Search for the cell housing the specified text and yield its (X, Y) center coordinate. 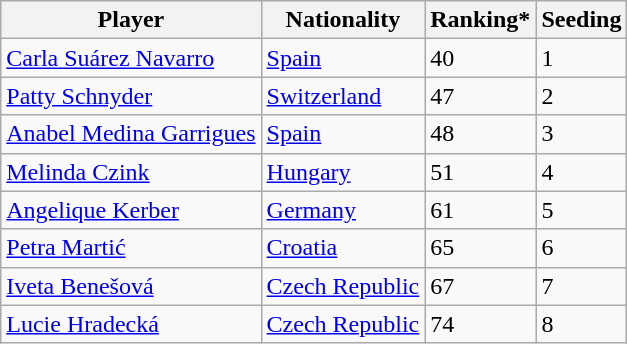
Seeding (582, 20)
48 (480, 134)
Lucie Hradecká (131, 324)
Croatia (343, 248)
Player (131, 20)
Anabel Medina Garrigues (131, 134)
61 (480, 210)
51 (480, 172)
Hungary (343, 172)
67 (480, 286)
Patty Schnyder (131, 96)
Carla Suárez Navarro (131, 58)
Switzerland (343, 96)
Germany (343, 210)
2 (582, 96)
40 (480, 58)
74 (480, 324)
5 (582, 210)
47 (480, 96)
Angelique Kerber (131, 210)
4 (582, 172)
6 (582, 248)
Iveta Benešová (131, 286)
7 (582, 286)
Nationality (343, 20)
65 (480, 248)
3 (582, 134)
Ranking* (480, 20)
Melinda Czink (131, 172)
8 (582, 324)
1 (582, 58)
Petra Martić (131, 248)
